Determine the [x, y] coordinate at the center of the cell enclosing the given text.  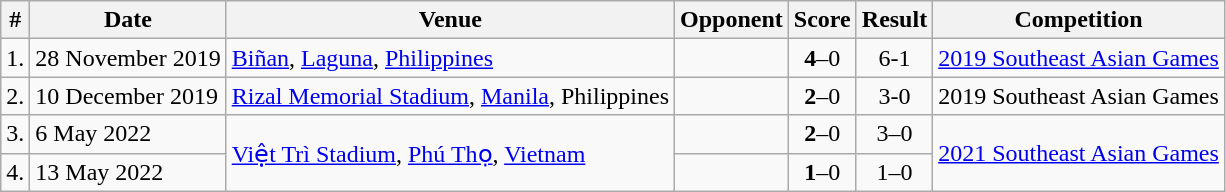
3–0 [894, 134]
13 May 2022 [128, 172]
Competition [1079, 20]
28 November 2019 [128, 58]
6-1 [894, 58]
2. [16, 96]
Opponent [732, 20]
4–0 [822, 58]
Date [128, 20]
3. [16, 134]
Biñan, Laguna, Philippines [450, 58]
Score [822, 20]
2021 Southeast Asian Games [1079, 153]
6 May 2022 [128, 134]
Việt Trì Stadium, Phú Thọ, Vietnam [450, 153]
4. [16, 172]
Rizal Memorial Stadium, Manila, Philippines [450, 96]
Result [894, 20]
10 December 2019 [128, 96]
# [16, 20]
3-0 [894, 96]
1. [16, 58]
Venue [450, 20]
